Find where the given text appears and provide that cell's center as [X, Y] coordinate. 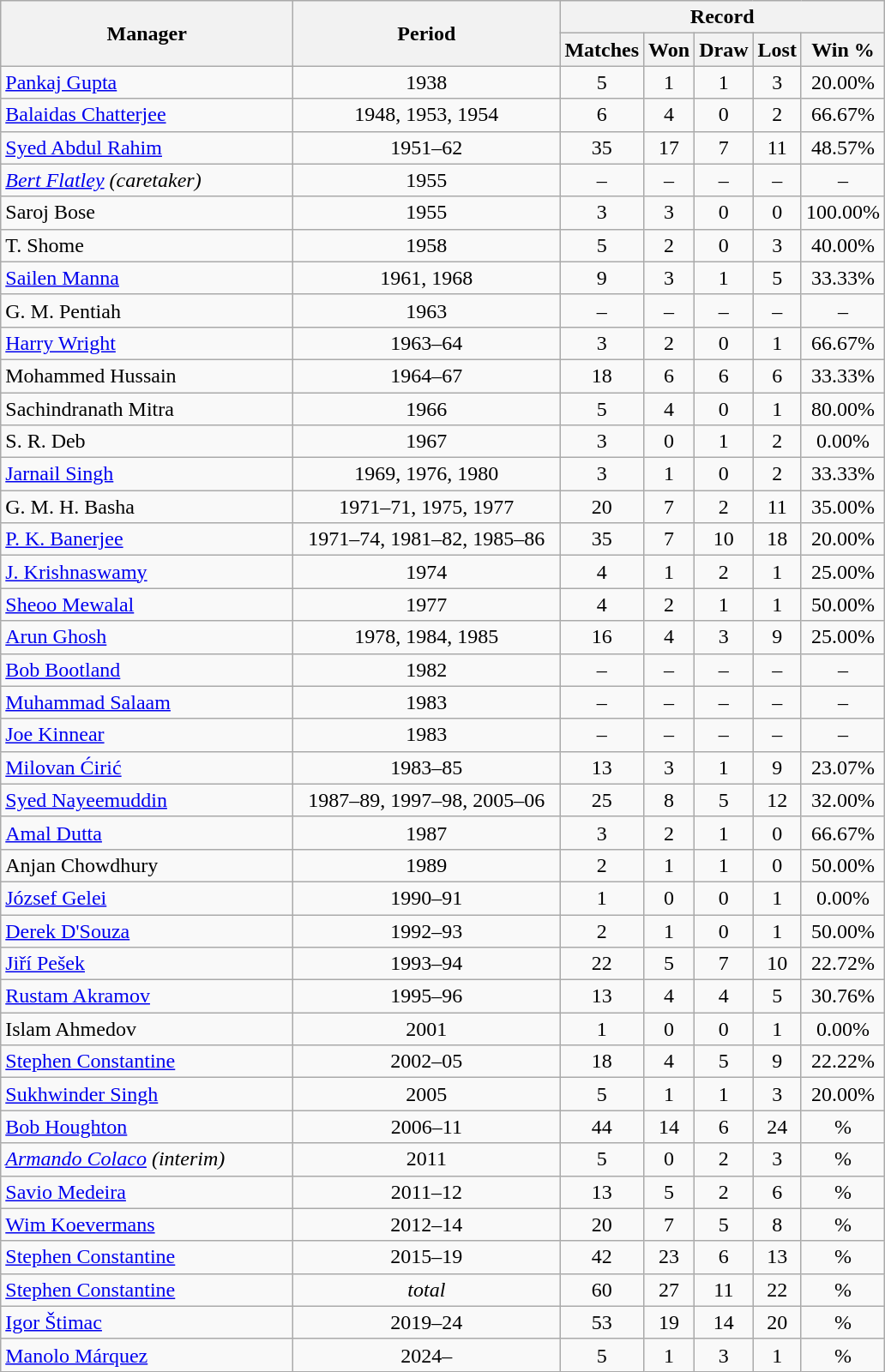
48.57% [842, 147]
35.00% [842, 507]
Lost [777, 50]
S. R. Deb [147, 442]
Sukhwinder Singh [147, 1094]
1974 [427, 572]
2024– [427, 1355]
42 [602, 1257]
80.00% [842, 409]
2011–12 [427, 1192]
Manager [147, 33]
2006–11 [427, 1127]
100.00% [842, 213]
60 [602, 1290]
1938 [427, 82]
32.00% [842, 800]
Derek D'Souza [147, 930]
Igor Štimac [147, 1322]
T. Shome [147, 245]
Harry Wright [147, 343]
Savio Medeira [147, 1192]
Record [722, 17]
17 [669, 147]
2001 [427, 1029]
Amal Dutta [147, 833]
2002–05 [427, 1062]
Manolo Márquez [147, 1355]
Jarnail Singh [147, 474]
Matches [602, 50]
16 [602, 637]
23 [669, 1257]
Won [669, 50]
Bob Bootland [147, 670]
1971–74, 1981–82, 1985–86 [427, 539]
53 [602, 1322]
Anjan Chowdhury [147, 865]
1989 [427, 865]
Joe Kinnear [147, 735]
23.07% [842, 767]
1951–62 [427, 147]
Milovan Ćirić [147, 767]
Syed Nayeemuddin [147, 800]
Draw [724, 50]
Bob Houghton [147, 1127]
1987 [427, 833]
József Gelei [147, 898]
G. M. H. Basha [147, 507]
2012–14 [427, 1225]
Sailen Manna [147, 278]
Rustam Akramov [147, 996]
P. K. Banerjee [147, 539]
25 [602, 800]
1993–94 [427, 964]
1982 [427, 670]
total [427, 1290]
Win % [842, 50]
1977 [427, 605]
2015–19 [427, 1257]
1961, 1968 [427, 278]
1971–71, 1975, 1977 [427, 507]
1948, 1953, 1954 [427, 115]
1995–96 [427, 996]
Balaidas Chatterjee [147, 115]
Armando Colaco (interim) [147, 1159]
Bert Flatley (caretaker) [147, 180]
J. Krishnaswamy [147, 572]
Islam Ahmedov [147, 1029]
1978, 1984, 1985 [427, 637]
1990–91 [427, 898]
19 [669, 1322]
2011 [427, 1159]
22.22% [842, 1062]
1967 [427, 442]
24 [777, 1127]
12 [777, 800]
G. M. Pentiah [147, 310]
Pankaj Gupta [147, 82]
1983–85 [427, 767]
2005 [427, 1094]
27 [669, 1290]
Sheoo Mewalal [147, 605]
1958 [427, 245]
Arun Ghosh [147, 637]
1987–89, 1997–98, 2005–06 [427, 800]
2019–24 [427, 1322]
1963–64 [427, 343]
Muhammad Salaam [147, 702]
1992–93 [427, 930]
22.72% [842, 964]
Period [427, 33]
Jiří Pešek [147, 964]
40.00% [842, 245]
Sachindranath Mitra [147, 409]
Syed Abdul Rahim [147, 147]
1964–67 [427, 376]
44 [602, 1127]
1969, 1976, 1980 [427, 474]
1966 [427, 409]
1963 [427, 310]
Saroj Bose [147, 213]
30.76% [842, 996]
Mohammed Hussain [147, 376]
Wim Koevermans [147, 1225]
